Search for the cell housing the specified text and yield its (X, Y) center coordinate. 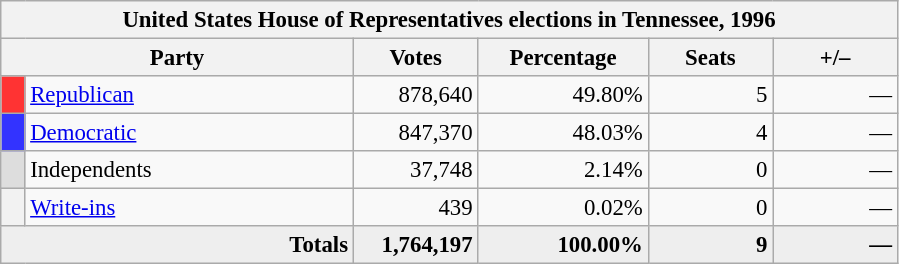
847,370 (416, 133)
0.02% (563, 208)
37,748 (416, 170)
9 (710, 245)
439 (416, 208)
5 (710, 95)
100.00% (563, 245)
4 (710, 133)
Votes (416, 58)
Percentage (563, 58)
1,764,197 (416, 245)
48.03% (563, 133)
Totals (178, 245)
Independents (189, 170)
2.14% (563, 170)
Party (178, 58)
Democratic (189, 133)
Seats (710, 58)
+/– (836, 58)
United States House of Representatives elections in Tennessee, 1996 (450, 20)
49.80% (563, 95)
Write-ins (189, 208)
878,640 (416, 95)
Republican (189, 95)
